Determine the [x, y] coordinate at the center of the cell enclosing the given text.  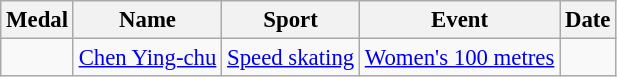
Speed skating [291, 58]
Sport [291, 20]
Chen Ying-chu [147, 58]
Date [588, 20]
Event [459, 20]
Name [147, 20]
Medal [38, 20]
Women's 100 metres [459, 58]
